Pinpoint the cell where the given text exists, returning its [X, Y] midpoint coordinate. 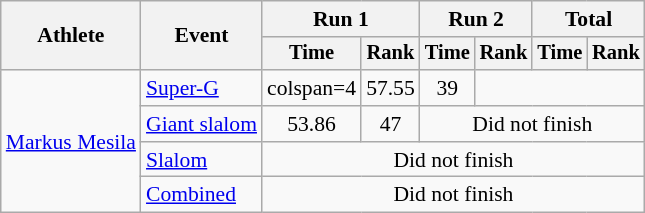
Super-G [202, 88]
53.86 [312, 124]
Slalom [202, 160]
Giant slalom [202, 124]
Total [588, 19]
39 [448, 88]
Run 1 [341, 19]
Run 2 [476, 19]
Markus Mesila [71, 141]
Combined [202, 195]
Athlete [71, 36]
colspan=4 [312, 88]
57.55 [390, 88]
Event [202, 36]
47 [390, 124]
